Detect which cell encompasses the target text, then output its [X, Y] center coordinate. 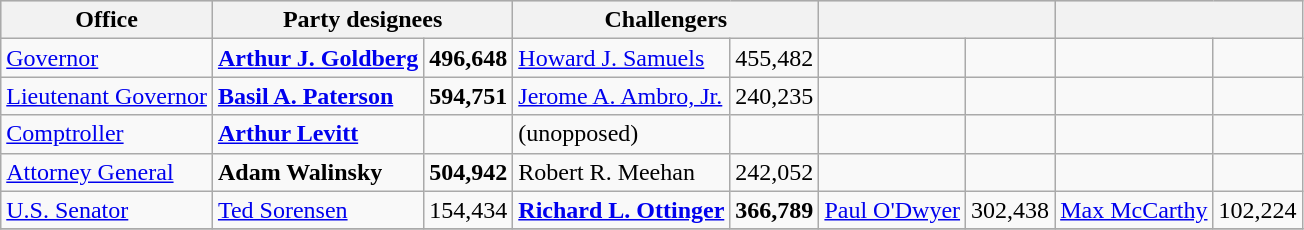
302,438 [1010, 210]
Jerome A. Ambro, Jr. [622, 96]
U.S. Senator [107, 210]
Howard J. Samuels [622, 58]
Challengers [666, 20]
504,942 [468, 172]
Max McCarthy [1134, 210]
154,434 [468, 210]
(unopposed) [622, 134]
Arthur Levitt [318, 134]
Adam Walinsky [318, 172]
366,789 [774, 210]
Governor [107, 58]
Comptroller [107, 134]
240,235 [774, 96]
Attorney General [107, 172]
Lieutenant Governor [107, 96]
496,648 [468, 58]
594,751 [468, 96]
102,224 [1258, 210]
Ted Sorensen [318, 210]
Paul O'Dwyer [892, 210]
Party designees [362, 20]
Richard L. Ottinger [622, 210]
242,052 [774, 172]
Office [107, 20]
455,482 [774, 58]
Robert R. Meehan [622, 172]
Arthur J. Goldberg [318, 58]
Basil A. Paterson [318, 96]
